From the cell containing the given text, extract its center point as [X, Y] coordinate. 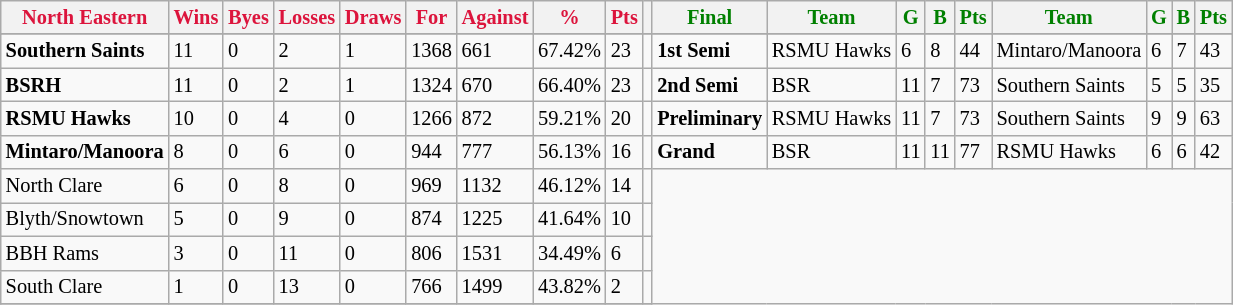
16 [624, 152]
670 [496, 85]
63 [1214, 118]
Grand [710, 152]
3 [196, 253]
44 [974, 51]
67.42% [570, 51]
874 [431, 219]
777 [496, 152]
Wins [196, 17]
944 [431, 152]
Blyth/Snowtown [85, 219]
20 [624, 118]
43.82% [570, 287]
Byes [248, 17]
Preliminary [710, 118]
North Clare [85, 186]
13 [307, 287]
806 [431, 253]
Losses [307, 17]
1324 [431, 85]
1st Semi [710, 51]
South Clare [85, 287]
59.21% [570, 118]
Draws [373, 17]
1225 [496, 219]
1368 [431, 51]
1531 [496, 253]
42 [1214, 152]
872 [496, 118]
1266 [431, 118]
35 [1214, 85]
77 [974, 152]
4 [307, 118]
661 [496, 51]
56.13% [570, 152]
Final [710, 17]
969 [431, 186]
34.49% [570, 253]
North Eastern [85, 17]
66.40% [570, 85]
43 [1214, 51]
1499 [496, 287]
BSRH [85, 85]
For [431, 17]
1132 [496, 186]
41.64% [570, 219]
BBH Rams [85, 253]
Against [496, 17]
% [570, 17]
14 [624, 186]
2nd Semi [710, 85]
46.12% [570, 186]
766 [431, 287]
